Output the (X, Y) coordinate of the center of the cell containing the given text.  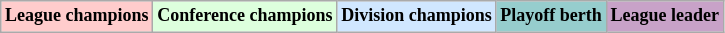
League champions (77, 16)
Conference champions (245, 16)
Playoff berth (551, 16)
Division champions (416, 16)
League leader (664, 16)
